Locate the cell with the specified text and output its (x, y) center coordinate. 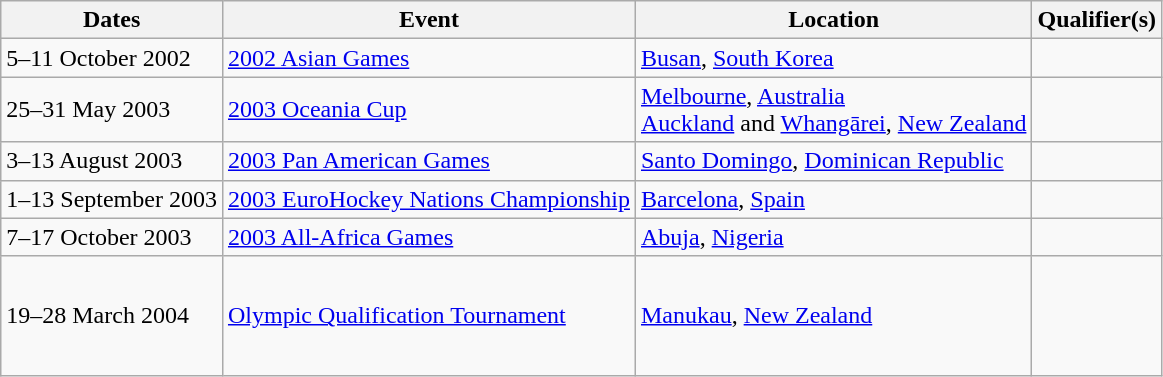
25–31 May 2003 (112, 110)
Barcelona, Spain (833, 199)
Santo Domingo, Dominican Republic (833, 161)
2003 Oceania Cup (428, 110)
Olympic Qualification Tournament (428, 316)
19–28 March 2004 (112, 316)
Event (428, 20)
Melbourne, Australia Auckland and Whangārei, New Zealand (833, 110)
Location (833, 20)
2003 EuroHockey Nations Championship (428, 199)
7–17 October 2003 (112, 237)
5–11 October 2002 (112, 58)
1–13 September 2003 (112, 199)
Dates (112, 20)
Qualifier(s) (1097, 20)
Abuja, Nigeria (833, 237)
Manukau, New Zealand (833, 316)
2002 Asian Games (428, 58)
3–13 August 2003 (112, 161)
2003 All-Africa Games (428, 237)
2003 Pan American Games (428, 161)
Busan, South Korea (833, 58)
